Scan for the cell matching the given text and deliver its (x, y) coordinate at center. 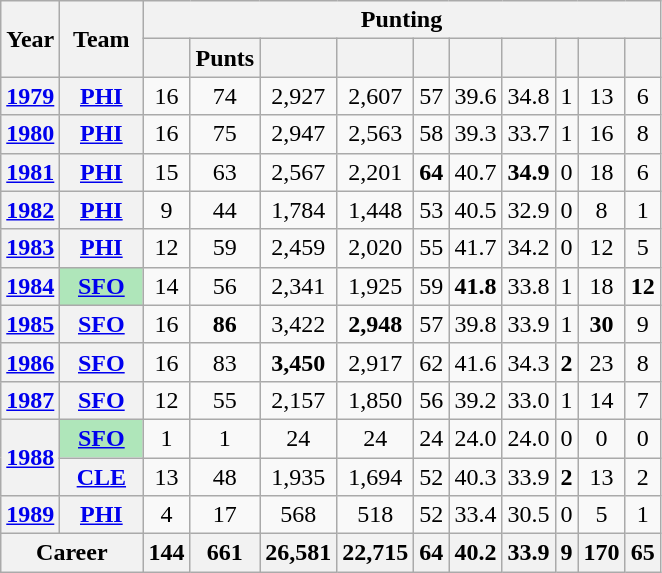
1984 (30, 286)
2,020 (376, 248)
1980 (30, 134)
Team (102, 39)
2,459 (298, 248)
2,563 (376, 134)
39.3 (476, 134)
17 (225, 515)
63 (225, 172)
1,935 (298, 477)
34.8 (528, 96)
39.8 (476, 324)
40.3 (476, 477)
Punting (402, 20)
170 (602, 553)
83 (225, 362)
1979 (30, 96)
26,581 (298, 553)
1,784 (298, 210)
1983 (30, 248)
48 (225, 477)
75 (225, 134)
1,925 (376, 286)
1,850 (376, 400)
86 (225, 324)
144 (166, 553)
40.7 (476, 172)
33.0 (528, 400)
1,448 (376, 210)
53 (432, 210)
2,947 (298, 134)
2,927 (298, 96)
518 (376, 515)
1988 (30, 457)
34.9 (528, 172)
44 (225, 210)
3,422 (298, 324)
33.8 (528, 286)
22,715 (376, 553)
1982 (30, 210)
Punts (225, 58)
3,450 (298, 362)
41.8 (476, 286)
2,341 (298, 286)
58 (432, 134)
2,201 (376, 172)
30.5 (528, 515)
33.4 (476, 515)
2,948 (376, 324)
2,157 (298, 400)
74 (225, 96)
41.7 (476, 248)
1986 (30, 362)
1989 (30, 515)
568 (298, 515)
CLE (102, 477)
65 (642, 553)
1987 (30, 400)
32.9 (528, 210)
33.7 (528, 134)
41.6 (476, 362)
39.6 (476, 96)
1981 (30, 172)
4 (166, 515)
1985 (30, 324)
2,917 (376, 362)
34.2 (528, 248)
1,694 (376, 477)
62 (432, 362)
30 (602, 324)
15 (166, 172)
23 (602, 362)
Career (72, 553)
2,607 (376, 96)
40.2 (476, 553)
39.2 (476, 400)
34.3 (528, 362)
7 (642, 400)
661 (225, 553)
2,567 (298, 172)
Year (30, 39)
40.5 (476, 210)
